Pinpoint the cell where the given text exists, returning its [X, Y] midpoint coordinate. 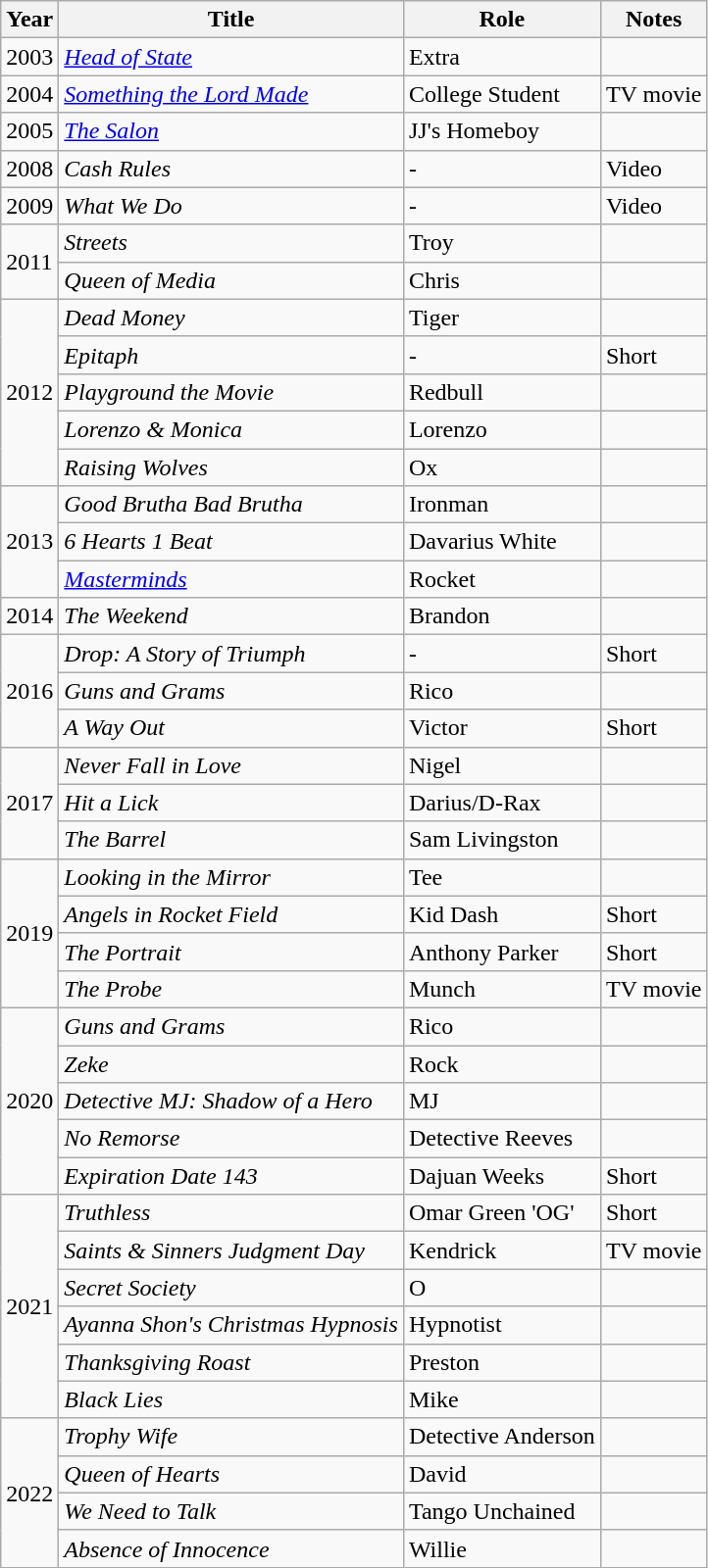
Ayanna Shon's Christmas Hypnosis [231, 1325]
Chris [502, 280]
2016 [29, 691]
Queen of Hearts [231, 1474]
Anthony Parker [502, 952]
Redbull [502, 392]
Davarius White [502, 542]
Cash Rules [231, 169]
Raising Wolves [231, 467]
Lorenzo [502, 429]
Detective MJ: Shadow of a Hero [231, 1102]
A Way Out [231, 728]
Truthless [231, 1213]
Playground the Movie [231, 392]
Head of State [231, 57]
Ox [502, 467]
Thanksgiving Roast [231, 1362]
Hit a Lick [231, 803]
What We Do [231, 206]
2019 [29, 933]
2003 [29, 57]
Detective Reeves [502, 1139]
Mike [502, 1399]
Dajuan Weeks [502, 1176]
6 Hearts 1 Beat [231, 542]
Rocket [502, 579]
Kendrick [502, 1250]
Preston [502, 1362]
Tango Unchained [502, 1511]
Drop: A Story of Triumph [231, 654]
Angels in Rocket Field [231, 914]
The Salon [231, 131]
Epitaph [231, 355]
College Student [502, 94]
Tiger [502, 318]
Dead Money [231, 318]
2005 [29, 131]
Troy [502, 243]
Looking in the Mirror [231, 877]
MJ [502, 1102]
2012 [29, 392]
2014 [29, 616]
The Probe [231, 989]
Absence of Innocence [231, 1548]
Zeke [231, 1063]
2020 [29, 1101]
Notes [653, 20]
2013 [29, 542]
Something the Lord Made [231, 94]
Extra [502, 57]
2022 [29, 1493]
2017 [29, 803]
2004 [29, 94]
Detective Anderson [502, 1437]
Victor [502, 728]
The Weekend [231, 616]
Trophy Wife [231, 1437]
Streets [231, 243]
Role [502, 20]
Kid Dash [502, 914]
We Need to Talk [231, 1511]
Lorenzo & Monica [231, 429]
No Remorse [231, 1139]
Omar Green 'OG' [502, 1213]
David [502, 1474]
Tee [502, 877]
Queen of Media [231, 280]
Year [29, 20]
Munch [502, 989]
O [502, 1288]
Good Brutha Bad Brutha [231, 505]
2011 [29, 262]
JJ's Homeboy [502, 131]
Secret Society [231, 1288]
2008 [29, 169]
Darius/D-Rax [502, 803]
Nigel [502, 765]
Rock [502, 1063]
Expiration Date 143 [231, 1176]
Never Fall in Love [231, 765]
Brandon [502, 616]
Ironman [502, 505]
Sam Livingston [502, 840]
The Portrait [231, 952]
The Barrel [231, 840]
Black Lies [231, 1399]
Saints & Sinners Judgment Day [231, 1250]
Masterminds [231, 579]
Willie [502, 1548]
2021 [29, 1306]
Title [231, 20]
Hypnotist [502, 1325]
2009 [29, 206]
